Extract the [X, Y] coordinate from the center of the cell holding the provided text.  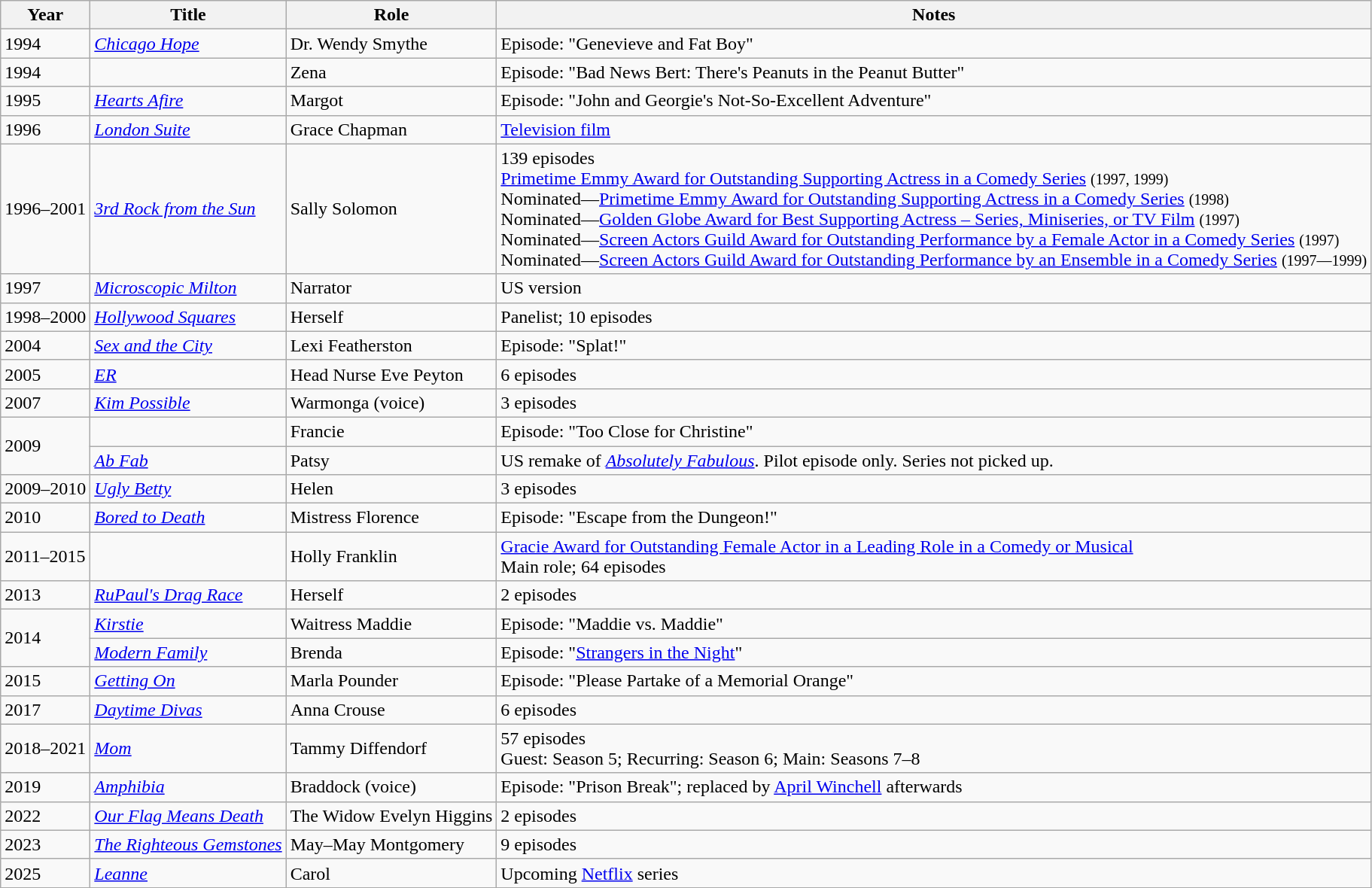
Episode: "Genevieve and Fat Boy" [934, 44]
Leanne [188, 873]
Ab Fab [188, 460]
2023 [45, 844]
Lexi Featherston [391, 345]
Chicago Hope [188, 44]
1998–2000 [45, 317]
Getting On [188, 681]
Hearts Afire [188, 101]
The Widow Evelyn Higgins [391, 816]
2018–2021 [45, 748]
Role [391, 15]
Brenda [391, 652]
Episode: "Please Partake of a Memorial Orange" [934, 681]
Margot [391, 101]
Mistress Florence [391, 518]
May–May Montgomery [391, 844]
1996–2001 [45, 209]
Head Nurse Eve Peyton [391, 374]
2013 [45, 595]
Episode: "Escape from the Dungeon!" [934, 518]
Anna Crouse [391, 710]
Upcoming Netflix series [934, 873]
Television film [934, 129]
2009 [45, 446]
ER [188, 374]
Daytime Divas [188, 710]
Hollywood Squares [188, 317]
Bored to Death [188, 518]
2025 [45, 873]
2004 [45, 345]
Kim Possible [188, 403]
RuPaul's Drag Race [188, 595]
Waitress Maddie [391, 624]
Year [45, 15]
Sex and the City [188, 345]
Mom [188, 748]
Kirstie [188, 624]
2017 [45, 710]
Panelist; 10 episodes [934, 317]
Francie [391, 431]
Episode: "Splat!" [934, 345]
2015 [45, 681]
2014 [45, 638]
London Suite [188, 129]
US remake of Absolutely Fabulous. Pilot episode only. Series not picked up. [934, 460]
1997 [45, 288]
Sally Solomon [391, 209]
2005 [45, 374]
2022 [45, 816]
Modern Family [188, 652]
Episode: "Prison Break"; replaced by April Winchell afterwards [934, 787]
2019 [45, 787]
Holly Franklin [391, 557]
1996 [45, 129]
3rd Rock from the Sun [188, 209]
Patsy [391, 460]
Episode: "Bad News Bert: There's Peanuts in the Peanut Butter" [934, 72]
Dr. Wendy Smythe [391, 44]
Notes [934, 15]
Ugly Betty [188, 489]
Braddock (voice) [391, 787]
Microscopic Milton [188, 288]
US version [934, 288]
Episode: "Maddie vs. Maddie" [934, 624]
Carol [391, 873]
9 episodes [934, 844]
Gracie Award for Outstanding Female Actor in a Leading Role in a Comedy or MusicalMain role; 64 episodes [934, 557]
Marla Pounder [391, 681]
The Righteous Gemstones [188, 844]
2007 [45, 403]
Amphibia [188, 787]
2010 [45, 518]
Narrator [391, 288]
Our Flag Means Death [188, 816]
2009–2010 [45, 489]
1995 [45, 101]
Grace Chapman [391, 129]
Episode: "Too Close for Christine" [934, 431]
Episode: "Strangers in the Night" [934, 652]
Warmonga (voice) [391, 403]
2011–2015 [45, 557]
57 episodesGuest: Season 5; Recurring: Season 6; Main: Seasons 7–8 [934, 748]
Helen [391, 489]
Tammy Diffendorf [391, 748]
Zena [391, 72]
Episode: "John and Georgie's Not-So-Excellent Adventure" [934, 101]
Title [188, 15]
